Capture the cell that displays the provided text and extract its [X, Y] central coordinate. 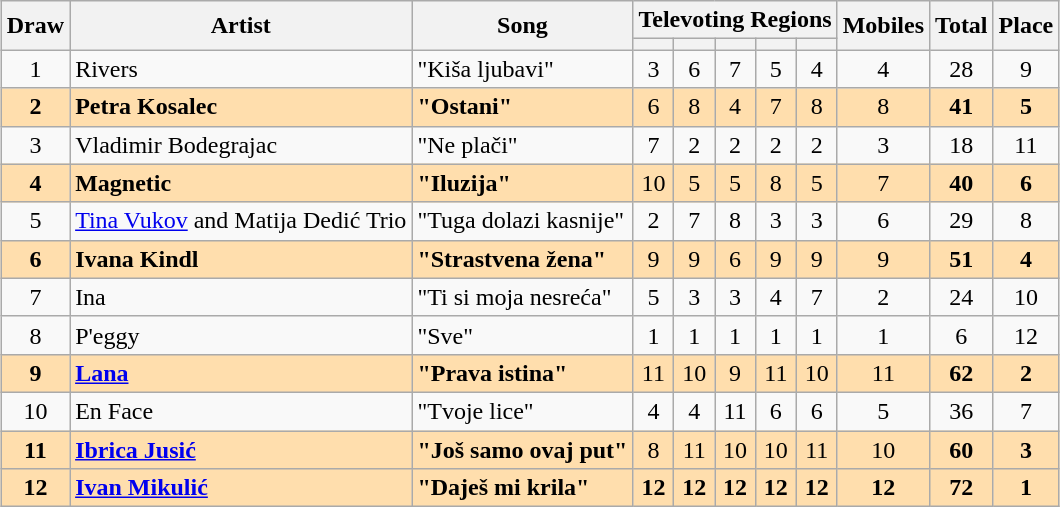
"Daješ mi krila" [522, 488]
40 [962, 183]
"Kiša ljubavi" [522, 69]
51 [962, 259]
"Sve" [522, 335]
Ina [241, 297]
29 [962, 221]
"Strastvena žena" [522, 259]
Rivers [241, 69]
En Face [241, 411]
Tina Vukov and Matija Dedić Trio [241, 221]
"Ne plači" [522, 145]
P'eggy [241, 335]
"Tvoje lice" [522, 411]
Magnetic [241, 183]
28 [962, 69]
Ibrica Jusić [241, 449]
Televoting Regions [735, 20]
Petra Kosalec [241, 107]
18 [962, 145]
Draw [35, 26]
"Tuga dolazi kasnije" [522, 221]
"Prava istina" [522, 373]
Place [1026, 26]
"Ti si moja nesreća" [522, 297]
24 [962, 297]
Mobiles [883, 26]
Song [522, 26]
"Ostani" [522, 107]
Ivan Mikulić [241, 488]
36 [962, 411]
72 [962, 488]
Artist [241, 26]
"Iluzija" [522, 183]
Total [962, 26]
Lana [241, 373]
60 [962, 449]
Vladimir Bodegrajac [241, 145]
41 [962, 107]
62 [962, 373]
"Još samo ovaj put" [522, 449]
Ivana Kindl [241, 259]
